For the text-containing cell, return its midpoint in [x, y] coordinate format. 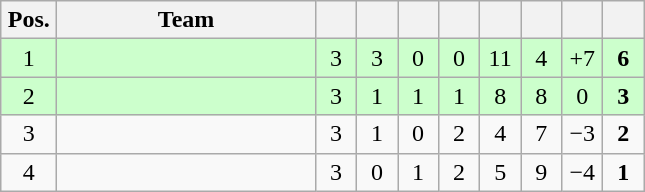
Pos. [29, 20]
Team [186, 20]
6 [624, 58]
7 [542, 134]
−3 [582, 134]
−4 [582, 172]
11 [500, 58]
5 [500, 172]
9 [542, 172]
+7 [582, 58]
